Return the (x, y) coordinate for the center point of the cell that contains the specified text.  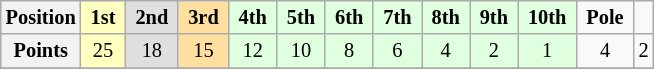
18 (152, 51)
4th (253, 17)
25 (104, 51)
6th (349, 17)
7th (397, 17)
9th (494, 17)
10 (301, 51)
Position (41, 17)
3rd (203, 17)
Points (41, 51)
8th (446, 17)
15 (203, 51)
10th (547, 17)
12 (253, 51)
Pole (604, 17)
5th (301, 17)
8 (349, 51)
1 (547, 51)
1st (104, 17)
6 (397, 51)
2nd (152, 17)
